Provide the (x, y) coordinate of the cell's center where the given text is located.  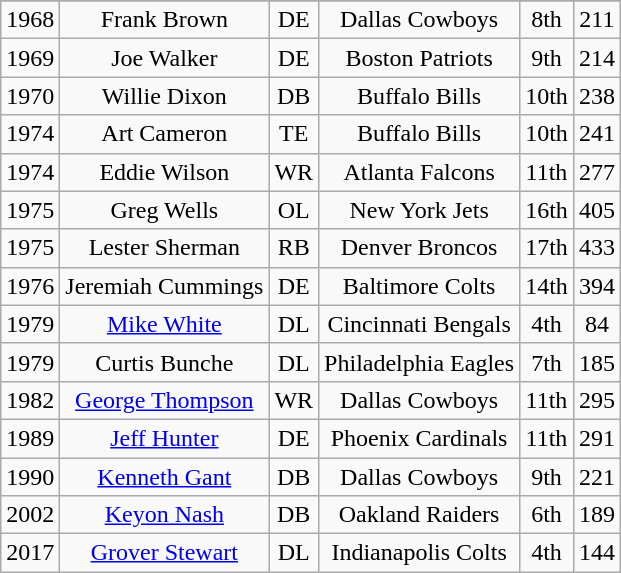
Boston Patriots (420, 58)
Jeff Hunter (164, 438)
Indianapolis Colts (420, 553)
14th (547, 286)
Baltimore Colts (420, 286)
George Thompson (164, 400)
Curtis Bunche (164, 362)
405 (596, 210)
1968 (30, 20)
17th (547, 248)
Greg Wells (164, 210)
241 (596, 134)
Keyon Nash (164, 515)
84 (596, 324)
2002 (30, 515)
Philadelphia Eagles (420, 362)
Eddie Wilson (164, 172)
Oakland Raiders (420, 515)
Joe Walker (164, 58)
New York Jets (420, 210)
Art Cameron (164, 134)
6th (547, 515)
277 (596, 172)
8th (547, 20)
Grover Stewart (164, 553)
Willie Dixon (164, 96)
189 (596, 515)
TE (294, 134)
Phoenix Cardinals (420, 438)
2017 (30, 553)
185 (596, 362)
1969 (30, 58)
238 (596, 96)
16th (547, 210)
144 (596, 553)
1989 (30, 438)
295 (596, 400)
394 (596, 286)
291 (596, 438)
211 (596, 20)
Kenneth Gant (164, 477)
Cincinnati Bengals (420, 324)
1982 (30, 400)
Frank Brown (164, 20)
Jeremiah Cummings (164, 286)
OL (294, 210)
7th (547, 362)
Denver Broncos (420, 248)
1990 (30, 477)
Mike White (164, 324)
433 (596, 248)
221 (596, 477)
1970 (30, 96)
Atlanta Falcons (420, 172)
214 (596, 58)
Lester Sherman (164, 248)
1976 (30, 286)
RB (294, 248)
